Identify which cell holds the provided text, then report its (X, Y) central coordinate. 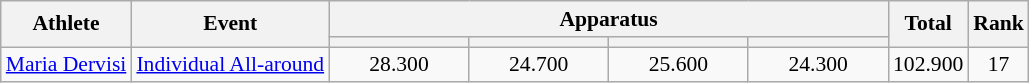
28.300 (399, 65)
25.600 (679, 65)
24.700 (539, 65)
24.300 (818, 65)
17 (998, 65)
Apparatus (608, 19)
Athlete (66, 24)
Total (928, 24)
102.900 (928, 65)
Maria Dervisi (66, 65)
Rank (998, 24)
Individual All-around (230, 65)
Event (230, 24)
